Pinpoint the cell where the given text exists, returning its [x, y] midpoint coordinate. 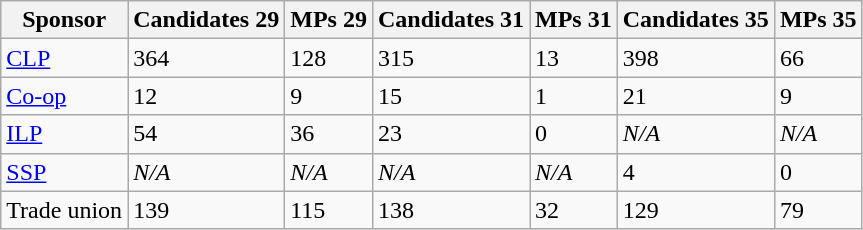
315 [450, 58]
13 [574, 58]
15 [450, 96]
SSP [64, 172]
23 [450, 134]
Trade union [64, 210]
MPs 31 [574, 20]
79 [818, 210]
36 [329, 134]
Candidates 35 [696, 20]
32 [574, 210]
ILP [64, 134]
4 [696, 172]
54 [206, 134]
128 [329, 58]
CLP [64, 58]
MPs 35 [818, 20]
115 [329, 210]
398 [696, 58]
12 [206, 96]
129 [696, 210]
Candidates 29 [206, 20]
Co-op [64, 96]
364 [206, 58]
Candidates 31 [450, 20]
66 [818, 58]
1 [574, 96]
Sponsor [64, 20]
138 [450, 210]
MPs 29 [329, 20]
139 [206, 210]
21 [696, 96]
